Return (x, y) of the center of cell containing provided text 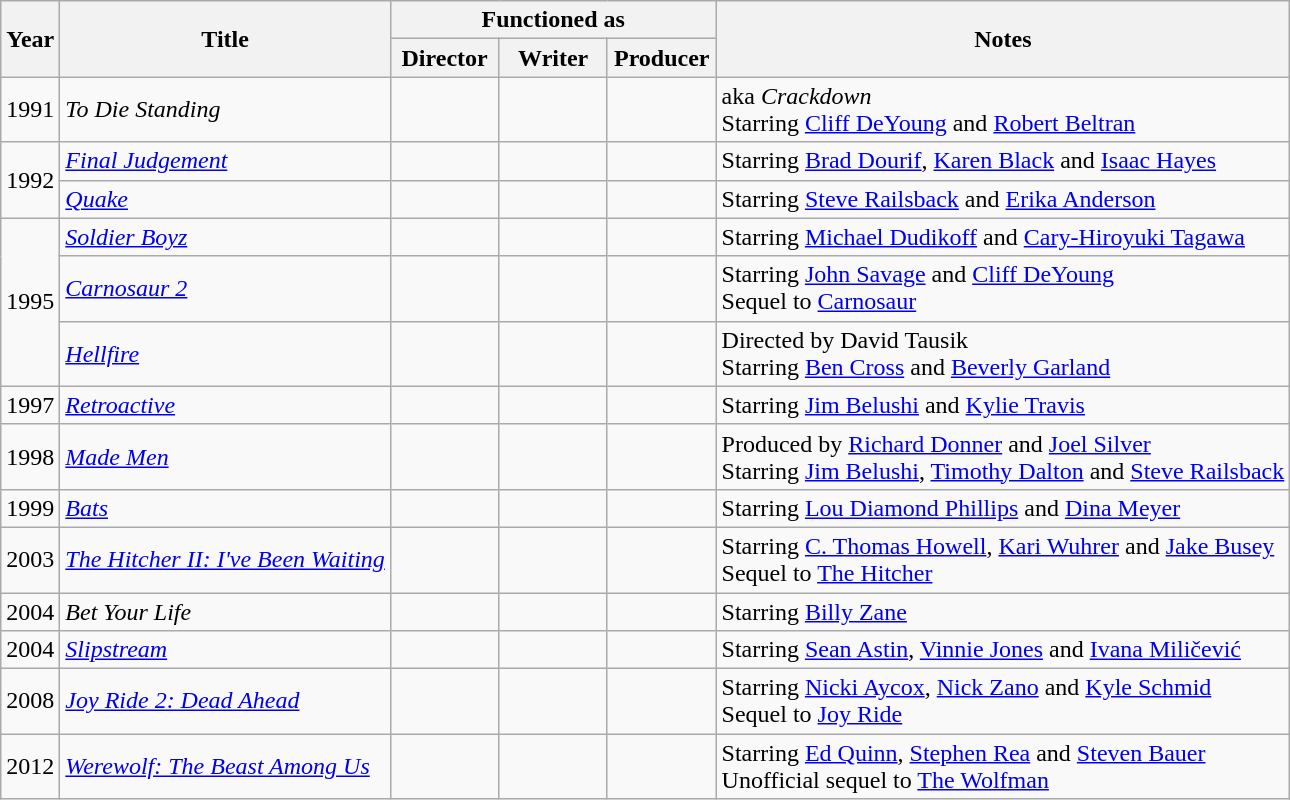
2012 (30, 766)
aka CrackdownStarring Cliff DeYoung and Robert Beltran (1003, 110)
Final Judgement (226, 161)
Carnosaur 2 (226, 288)
Hellfire (226, 354)
Quake (226, 199)
Producer (662, 58)
1999 (30, 508)
Bats (226, 508)
Werewolf: The Beast Among Us (226, 766)
Starring Sean Astin, Vinnie Jones and Ivana Miličević (1003, 650)
Starring Michael Dudikoff and Cary-Hiroyuki Tagawa (1003, 237)
Starring Billy Zane (1003, 611)
Director (444, 58)
Starring John Savage and Cliff DeYoungSequel to Carnosaur (1003, 288)
Made Men (226, 456)
1997 (30, 405)
Starring Ed Quinn, Stephen Rea and Steven BauerUnofficial sequel to The Wolfman (1003, 766)
Directed by David TausikStarring Ben Cross and Beverly Garland (1003, 354)
1991 (30, 110)
Starring Jim Belushi and Kylie Travis (1003, 405)
Joy Ride 2: Dead Ahead (226, 702)
1995 (30, 302)
Starring Steve Railsback and Erika Anderson (1003, 199)
Functioned as (553, 20)
Produced by Richard Donner and Joel SilverStarring Jim Belushi, Timothy Dalton and Steve Railsback (1003, 456)
Starring Brad Dourif, Karen Black and Isaac Hayes (1003, 161)
Notes (1003, 39)
To Die Standing (226, 110)
1998 (30, 456)
2008 (30, 702)
Starring C. Thomas Howell, Kari Wuhrer and Jake BuseySequel to The Hitcher (1003, 560)
Writer (554, 58)
The Hitcher II: I've Been Waiting (226, 560)
Starring Lou Diamond Phillips and Dina Meyer (1003, 508)
2003 (30, 560)
Retroactive (226, 405)
Starring Nicki Aycox, Nick Zano and Kyle SchmidSequel to Joy Ride (1003, 702)
Slipstream (226, 650)
Soldier Boyz (226, 237)
Bet Your Life (226, 611)
Title (226, 39)
Year (30, 39)
1992 (30, 180)
